Search for the cell housing the specified text and yield its [X, Y] center coordinate. 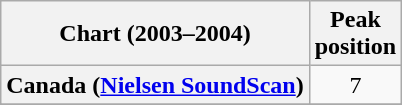
7 [355, 85]
Peakposition [355, 34]
Chart (2003–2004) [155, 34]
Canada (Nielsen SoundScan) [155, 85]
